Search for the cell housing the specified text and yield its (X, Y) center coordinate. 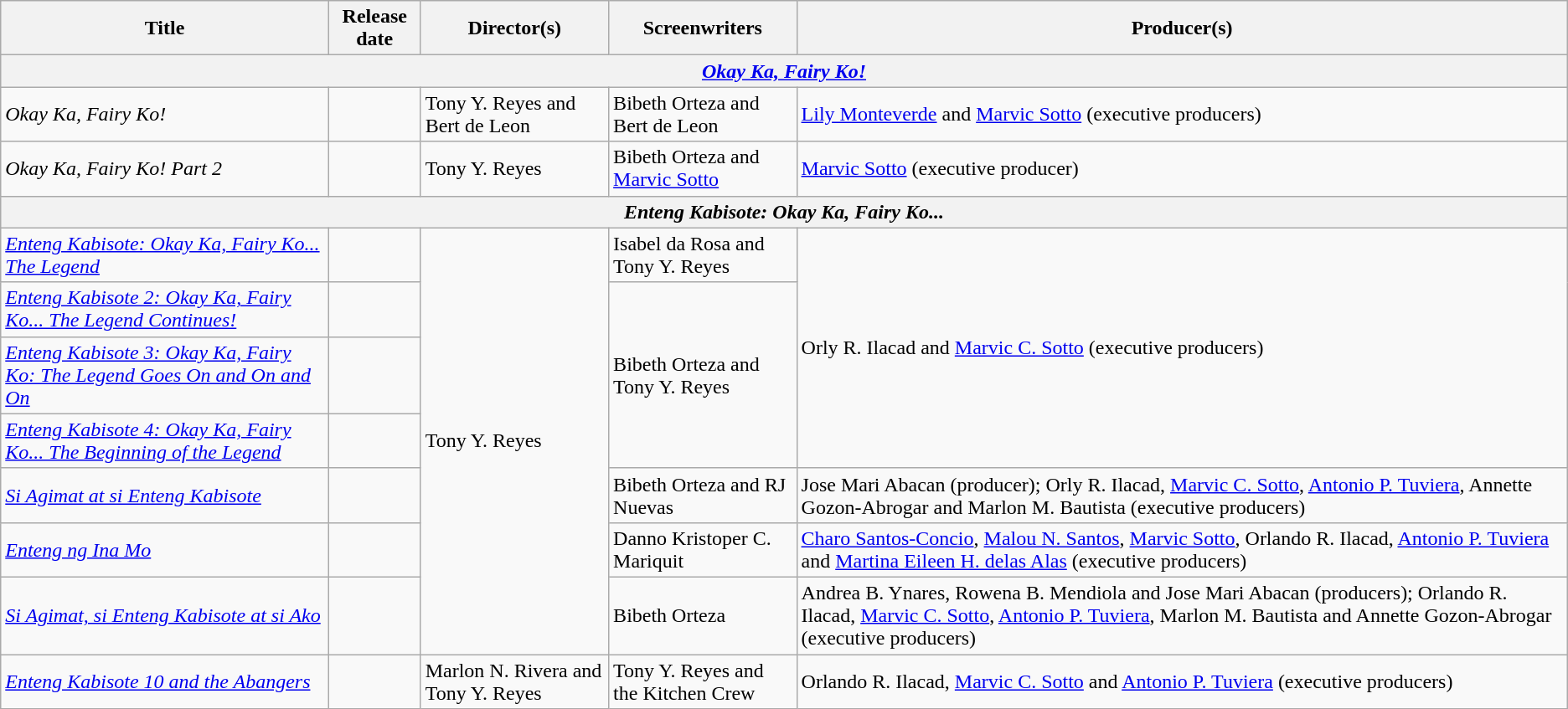
Bibeth Orteza and RJ Nuevas (703, 496)
Screenwriters (703, 28)
Bibeth Orteza and Marvic Sotto (703, 169)
Lily Monteverde and Marvic Sotto (executive producers) (1182, 114)
Producer(s) (1182, 28)
Isabel da Rosa and Tony Y. Reyes (703, 254)
Enteng Kabisote: Okay Ka, Fairy Ko... (784, 212)
Marlon N. Rivera and Tony Y. Reyes (514, 681)
Bibeth Orteza (703, 615)
Tony Y. Reyes and the Kitchen Crew (703, 681)
Director(s) (514, 28)
Enteng Kabisote 3: Okay Ka, Fairy Ko: The Legend Goes On and On and On (165, 375)
Orlando R. Ilacad, Marvic C. Sotto and Antonio P. Tuviera (executive producers) (1182, 681)
Jose Mari Abacan (producer); Orly R. Ilacad, Marvic C. Sotto, Antonio P. Tuviera, Annette Gozon-Abrogar and Marlon M. Bautista (executive producers) (1182, 496)
Tony Y. Reyes and Bert de Leon (514, 114)
Danno Kristoper C. Mariquit (703, 549)
Marvic Sotto (executive producer) (1182, 169)
Orly R. Ilacad and Marvic C. Sotto (executive producers) (1182, 348)
Si Agimat, si Enteng Kabisote at si Ako (165, 615)
Enteng Kabisote 4: Okay Ka, Fairy Ko... The Beginning of the Legend (165, 440)
Si Agimat at si Enteng Kabisote (165, 496)
Enteng Kabisote 10 and the Abangers (165, 681)
Enteng ng Ina Mo (165, 549)
Enteng Kabisote: Okay Ka, Fairy Ko... The Legend (165, 254)
Release date (374, 28)
Title (165, 28)
Bibeth Orteza and Bert de Leon (703, 114)
Bibeth Orteza and Tony Y. Reyes (703, 375)
Okay Ka, Fairy Ko! Part 2 (165, 169)
Charo Santos-Concio, Malou N. Santos, Marvic Sotto, Orlando R. Ilacad, Antonio P. Tuviera and Martina Eileen H. delas Alas (executive producers) (1182, 549)
Enteng Kabisote 2: Okay Ka, Fairy Ko... The Legend Continues! (165, 310)
